Output the (x, y) coordinate of the center of the cell containing the given text.  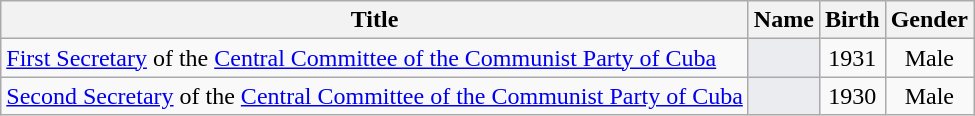
Title (375, 20)
First Secretary of the Central Committee of the Communist Party of Cuba (375, 58)
Name (784, 20)
Gender (929, 20)
1931 (852, 58)
1930 (852, 96)
Second Secretary of the Central Committee of the Communist Party of Cuba (375, 96)
Birth (852, 20)
